Provide the (X, Y) coordinate of the cell's center where the given text is located.  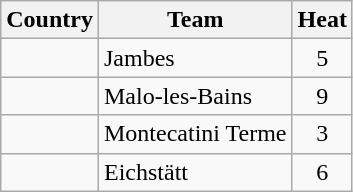
Eichstätt (195, 172)
Malo-les-Bains (195, 96)
9 (322, 96)
Montecatini Terme (195, 134)
Country (50, 20)
3 (322, 134)
Team (195, 20)
Heat (322, 20)
5 (322, 58)
6 (322, 172)
Jambes (195, 58)
